Identify which cell holds the provided text, then report its [x, y] central coordinate. 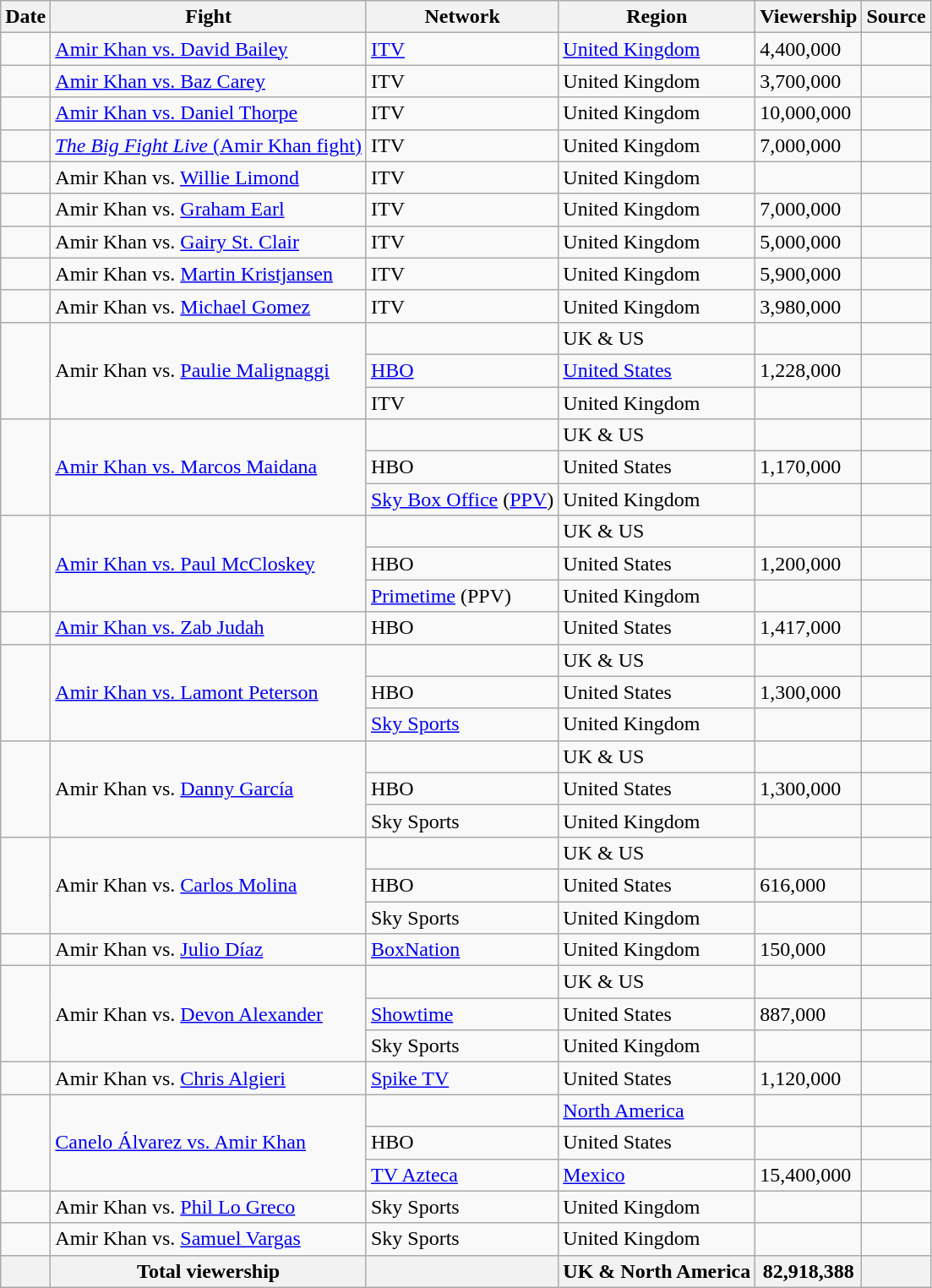
5,900,000 [809, 274]
Primetime (PPV) [461, 596]
Viewership [809, 17]
1,417,000 [809, 628]
3,700,000 [809, 81]
Amir Khan vs. Paul McCloskey [209, 564]
UK & North America [657, 1271]
Amir Khan vs. Devon Alexander [209, 1014]
Source [896, 17]
Amir Khan vs. Martin Kristjansen [209, 274]
Amir Khan vs. Daniel Thorpe [209, 113]
Mexico [657, 1175]
Network [461, 17]
Amir Khan vs. Graham Earl [209, 210]
1,200,000 [809, 564]
Amir Khan vs. Michael Gomez [209, 306]
North America [657, 1111]
Canelo Álvarez vs. Amir Khan [209, 1143]
Total viewership [209, 1271]
Amir Khan vs. Julio Díaz [209, 950]
Amir Khan vs. David Bailey [209, 49]
Amir Khan vs. Samuel Vargas [209, 1239]
Date [25, 17]
Amir Khan vs. Danny García [209, 789]
BoxNation [461, 950]
Amir Khan vs. Gairy St. Clair [209, 242]
Amir Khan vs. Chris Algieri [209, 1078]
82,918,388 [809, 1271]
Amir Khan vs. Marcos Maidana [209, 467]
1,170,000 [809, 467]
616,000 [809, 885]
Spike TV [461, 1078]
Fight [209, 17]
The Big Fight Live (Amir Khan fight) [209, 145]
Showtime [461, 1014]
Amir Khan vs. Zab Judah [209, 628]
3,980,000 [809, 306]
Amir Khan vs. Paulie Malignaggi [209, 370]
10,000,000 [809, 113]
1,228,000 [809, 370]
TV Azteca [461, 1175]
Amir Khan vs. Baz Carey [209, 81]
Sky Box Office (PPV) [461, 499]
Region [657, 17]
4,400,000 [809, 49]
Amir Khan vs. Carlos Molina [209, 885]
1,120,000 [809, 1078]
Amir Khan vs. Lamont Peterson [209, 692]
150,000 [809, 950]
5,000,000 [809, 242]
15,400,000 [809, 1175]
Amir Khan vs. Phil Lo Greco [209, 1207]
887,000 [809, 1014]
Amir Khan vs. Willie Limond [209, 177]
